Provide the [x, y] coordinate of the cell's center where the given text is located.  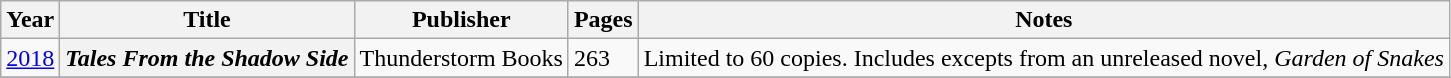
Publisher [461, 20]
Tales From the Shadow Side [207, 58]
Title [207, 20]
Year [30, 20]
263 [603, 58]
Notes [1044, 20]
Pages [603, 20]
Thunderstorm Books [461, 58]
Limited to 60 copies. Includes excepts from an unreleased novel, Garden of Snakes [1044, 58]
2018 [30, 58]
